Pinpoint the cell where the given text exists, returning its (X, Y) midpoint coordinate. 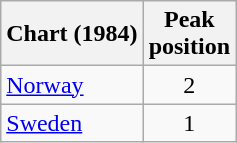
Sweden (72, 123)
Norway (72, 85)
Peakposition (189, 34)
2 (189, 85)
1 (189, 123)
Chart (1984) (72, 34)
